Identify which cell holds the provided text, then report its [x, y] central coordinate. 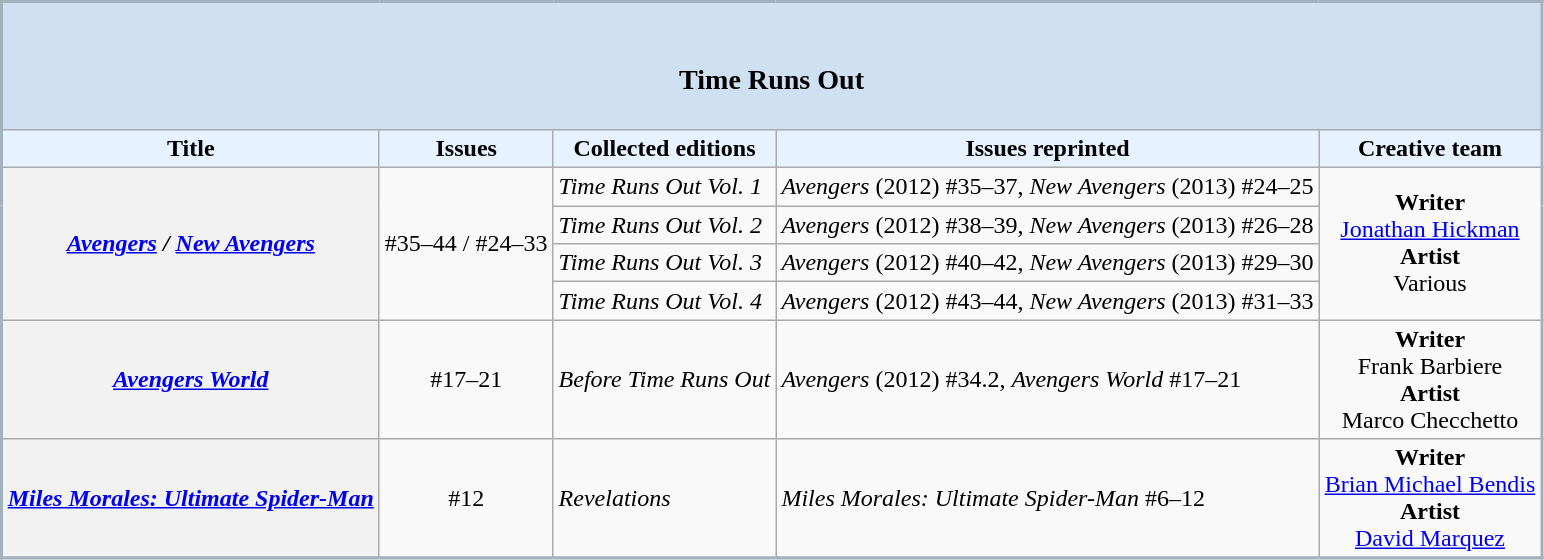
Title [191, 148]
Avengers / New Avengers [191, 244]
Avengers (2012) #40–42, New Avengers (2013) #29–30 [1048, 263]
Avengers (2012) #38–39, New Avengers (2013) #26–28 [1048, 225]
Avengers World [191, 380]
#17–21 [466, 380]
Avengers (2012) #43–44, New Avengers (2013) #31–33 [1048, 301]
WriterJonathan HickmanArtistVarious [1430, 244]
Issues [466, 148]
Time Runs Out Vol. 1 [664, 187]
WriterFrank BarbiereArtistMarco Checchetto [1430, 380]
Miles Morales: Ultimate Spider-Man [191, 498]
Collected editions [664, 148]
Time Runs Out [772, 66]
Time Runs Out Vol. 4 [664, 301]
Issues reprinted [1048, 148]
#12 [466, 498]
Creative team [1430, 148]
Time Runs Out Vol. 2 [664, 225]
Miles Morales: Ultimate Spider-Man #6–12 [1048, 498]
Time Runs Out Vol. 3 [664, 263]
Revelations [664, 498]
Before Time Runs Out [664, 380]
#35–44 / #24–33 [466, 244]
WriterBrian Michael BendisArtistDavid Marquez [1430, 498]
Avengers (2012) #35–37, New Avengers (2013) #24–25 [1048, 187]
Avengers (2012) #34.2, Avengers World #17–21 [1048, 380]
